Search for the cell housing the specified text and yield its (X, Y) center coordinate. 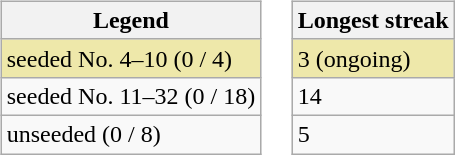
5 (373, 134)
3 (ongoing) (373, 58)
14 (373, 96)
unseeded (0 / 8) (130, 134)
Legend (130, 20)
seeded No. 11–32 (0 / 18) (130, 96)
seeded No. 4–10 (0 / 4) (130, 58)
Longest streak (373, 20)
